Output the [x, y] coordinate of the center of the cell containing the given text.  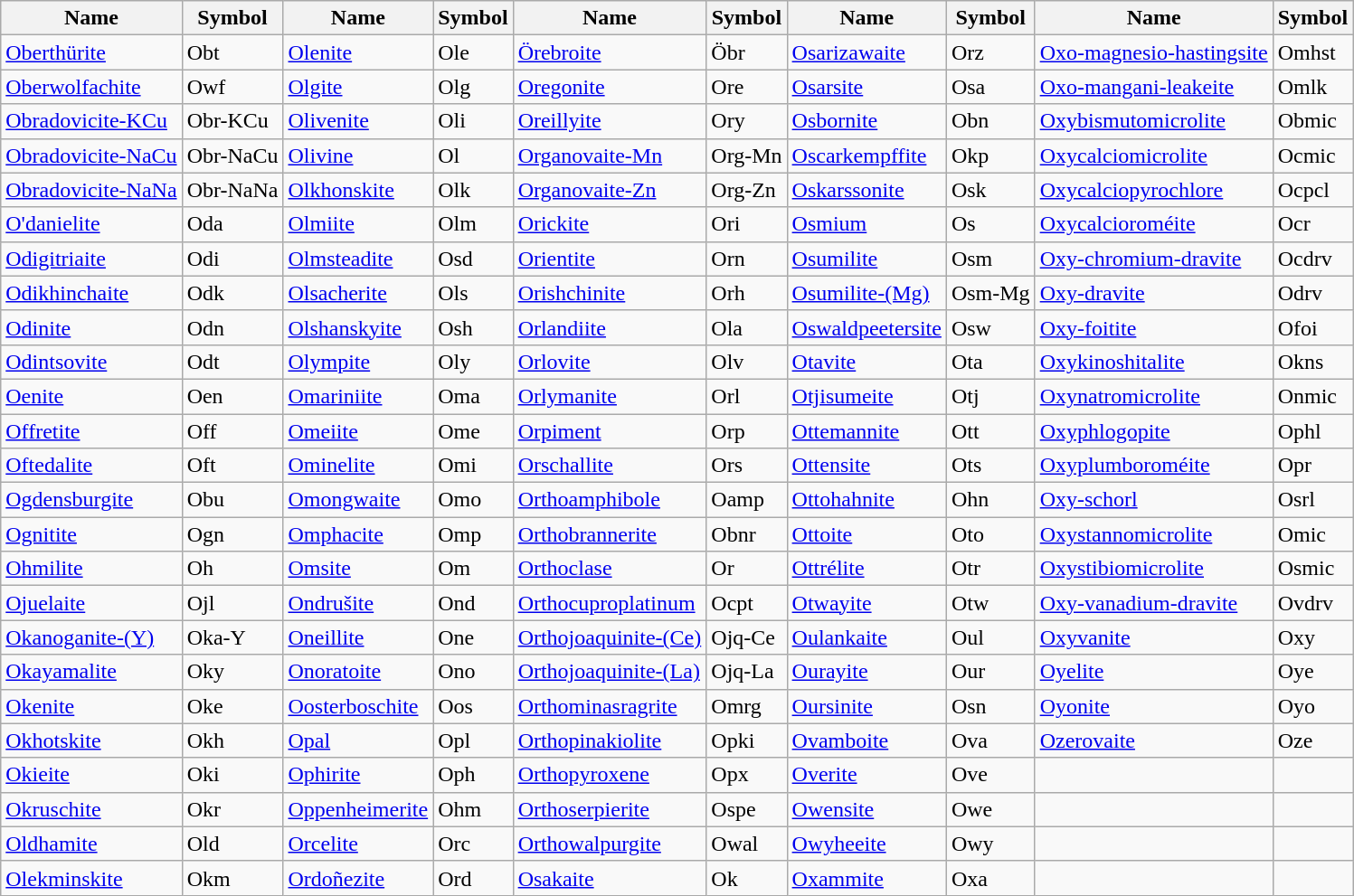
Orlymanite [610, 396]
Org-Mn [747, 156]
Oxy-schorl [1154, 500]
Odikhinchaite [91, 293]
Osarizawaite [866, 52]
Oreillyite [610, 121]
Orthoserpierite [610, 809]
Otj [990, 396]
Owy [990, 844]
Oneillite [358, 637]
Oxycalciopyrochlore [1154, 190]
Ondrušite [358, 603]
Owal [747, 844]
Oze [1312, 740]
Osbornite [866, 121]
Oberwolfachite [91, 87]
Ore [747, 87]
Oky [232, 672]
Olympite [358, 362]
Örebroite [610, 52]
Olmiite [358, 224]
Olg [473, 87]
Olshanskyite [358, 327]
Osd [473, 259]
Orh [747, 293]
Osn [990, 706]
Ori [747, 224]
Oosterboschite [358, 706]
Oxystannomicrolite [1154, 534]
Oenite [91, 396]
Oxo-magnesio-hastingsite [1154, 52]
Obr-NaCu [232, 156]
Ole [473, 52]
Ottoite [866, 534]
Oki [232, 775]
Ojq-Ce [747, 637]
Omo [473, 500]
Oursinite [866, 706]
Omp [473, 534]
Oma [473, 396]
Obradovicite-NaCu [91, 156]
Oxy-chromium-dravite [1154, 259]
Oke [232, 706]
Okanoganite-(Y) [91, 637]
Ocdrv [1312, 259]
Ourayite [866, 672]
Oxybismutomicrolite [1154, 121]
Orp [747, 431]
Oyonite [1154, 706]
Omariniite [358, 396]
Ove [990, 775]
Ojl [232, 603]
Osumilite [866, 259]
Oyelite [1154, 672]
Osarsite [866, 87]
Orlovite [610, 362]
Ome [473, 431]
Omi [473, 466]
Org-Zn [747, 190]
Osm [990, 259]
Orthoclase [610, 569]
Obradovicite-NaNa [91, 190]
Orickite [610, 224]
Orishchinite [610, 293]
Ols [473, 293]
Oxynatromicrolite [1154, 396]
Ominelite [358, 466]
Ohn [990, 500]
Ofoi [1312, 327]
Olgite [358, 87]
Or [747, 569]
Opl [473, 740]
Oxystibiomicrolite [1154, 569]
Olenite [358, 52]
Organovaite-Zn [610, 190]
Olsacherite [358, 293]
Oye [1312, 672]
Ond [473, 603]
Obr-KCu [232, 121]
Ottrélite [866, 569]
Obu [232, 500]
Ono [473, 672]
Ojuelaite [91, 603]
Okns [1312, 362]
Osh [473, 327]
Omlk [1312, 87]
Opr [1312, 466]
Onoratoite [358, 672]
Otw [990, 603]
Odn [232, 327]
Orz [990, 52]
Ohm [473, 809]
Oul [990, 637]
Old [232, 844]
Ots [990, 466]
Oxy-foitite [1154, 327]
Owf [232, 87]
Osmic [1312, 569]
Oen [232, 396]
Offretite [91, 431]
Odt [232, 362]
O'danielite [91, 224]
Ogdensburgite [91, 500]
Obt [232, 52]
Orlandiite [610, 327]
Ocmic [1312, 156]
Ott [990, 431]
Omongwaite [358, 500]
Omeiite [358, 431]
Omrg [747, 706]
Orcelite [358, 844]
Olekminskite [91, 878]
Okr [232, 809]
Owyheeite [866, 844]
Off [232, 431]
Osmium [866, 224]
Oxycalciomicrolite [1154, 156]
Obmic [1312, 121]
Obr-NaNa [232, 190]
Oxy-dravite [1154, 293]
Otavite [866, 362]
Odrv [1312, 293]
Ocpt [747, 603]
Osw [990, 327]
Ohmilite [91, 569]
Orthopinakiolite [610, 740]
Oxammite [866, 878]
Oxycalcioroméite [1154, 224]
Omhst [1312, 52]
Oregonite [610, 87]
Opx [747, 775]
Ozerovaite [1154, 740]
Oka-Y [232, 637]
Okm [232, 878]
Oxo-mangani-leakeite [1154, 87]
Ottohahnite [866, 500]
Oulankaite [866, 637]
Orthojoaquinite-(La) [610, 672]
Ok [747, 878]
Orschallite [610, 466]
Oli [473, 121]
Oswaldpeetersite [866, 327]
Ova [990, 740]
Odigitriaite [91, 259]
Omic [1312, 534]
Osrl [1312, 500]
Ogn [232, 534]
Osa [990, 87]
Ory [747, 121]
Oxykinoshitalite [1154, 362]
Omsite [358, 569]
Onmic [1312, 396]
One [473, 637]
Orthocuproplatinum [610, 603]
Oda [232, 224]
Owe [990, 809]
Overite [866, 775]
Orthojoaquinite-(Ce) [610, 637]
Ocr [1312, 224]
Orthopyroxene [610, 775]
Oyo [1312, 706]
Öbr [747, 52]
Odi [232, 259]
Orthobrannerite [610, 534]
Ospe [747, 809]
Owensite [866, 809]
Okieite [91, 775]
Oftedalite [91, 466]
Okhotskite [91, 740]
Ota [990, 362]
Ol [473, 156]
Oscarkempffite [866, 156]
Om [473, 569]
Ovamboite [866, 740]
Obradovicite-KCu [91, 121]
Orthowalpurgite [610, 844]
Our [990, 672]
Ovdrv [1312, 603]
Oxa [990, 878]
Oly [473, 362]
Orpiment [610, 431]
Odinite [91, 327]
Ognitite [91, 534]
Organovaite-Mn [610, 156]
Oxyplumboroméite [1154, 466]
Okruschite [91, 809]
Oxyvanite [1154, 637]
Okayamalite [91, 672]
Oto [990, 534]
Osm-Mg [990, 293]
Okp [990, 156]
Ophirite [358, 775]
Orthominasragrite [610, 706]
Obnr [747, 534]
Oskarssonite [866, 190]
Ola [747, 327]
Ors [747, 466]
Okh [232, 740]
Osumilite-(Mg) [866, 293]
Olm [473, 224]
Osakaite [610, 878]
Ottemannite [866, 431]
Ocpcl [1312, 190]
Oldhamite [91, 844]
Opki [747, 740]
Os [990, 224]
Oxy-vanadium-dravite [1154, 603]
Oh [232, 569]
Olk [473, 190]
Odintsovite [91, 362]
Odk [232, 293]
Orthoamphibole [610, 500]
Oxyphlogopite [1154, 431]
Olmsteadite [358, 259]
Ord [473, 878]
Omphacite [358, 534]
Oft [232, 466]
Oos [473, 706]
Otwayite [866, 603]
Ojq-La [747, 672]
Otr [990, 569]
Ophl [1312, 431]
Obn [990, 121]
Ottensite [866, 466]
Olv [747, 362]
Olivenite [358, 121]
Otjisumeite [866, 396]
Oamp [747, 500]
Olivine [358, 156]
Oph [473, 775]
Okenite [91, 706]
Oppenheimerite [358, 809]
Oxy [1312, 637]
Oberthürite [91, 52]
Orientite [610, 259]
Olkhonskite [358, 190]
Orn [747, 259]
Orl [747, 396]
Orc [473, 844]
Ordoñezite [358, 878]
Osk [990, 190]
Opal [358, 740]
